Return the [X, Y] coordinate for the center point of the cell that contains the specified text.  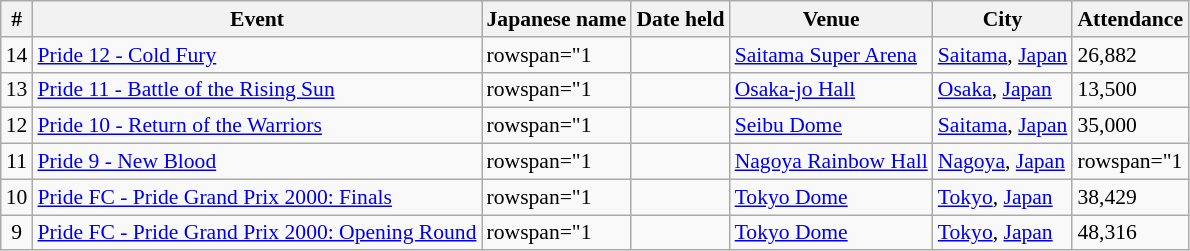
10 [17, 197]
Pride 9 - New Blood [256, 162]
9 [17, 233]
Pride 12 - Cold Fury [256, 55]
13,500 [1130, 90]
Venue [832, 19]
48,316 [1130, 233]
35,000 [1130, 126]
Pride FC - Pride Grand Prix 2000: Finals [256, 197]
14 [17, 55]
13 [17, 90]
Osaka-jo Hall [832, 90]
Osaka, Japan [1003, 90]
38,429 [1130, 197]
Pride FC - Pride Grand Prix 2000: Opening Round [256, 233]
Nagoya Rainbow Hall [832, 162]
26,882 [1130, 55]
Seibu Dome [832, 126]
Japanese name [557, 19]
Saitama Super Arena [832, 55]
Attendance [1130, 19]
Pride 10 - Return of the Warriors [256, 126]
City [1003, 19]
12 [17, 126]
# [17, 19]
11 [17, 162]
Date held [680, 19]
Nagoya, Japan [1003, 162]
Event [256, 19]
Pride 11 - Battle of the Rising Sun [256, 90]
